Capture the cell that displays the provided text and extract its (X, Y) central coordinate. 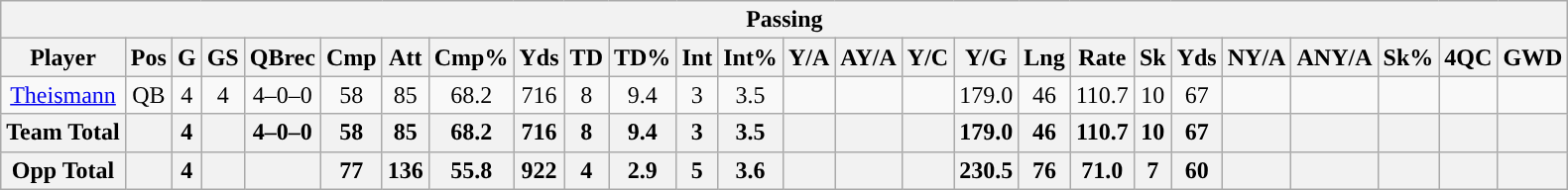
230.5 (986, 170)
Rate (1102, 57)
Y/G (986, 57)
NY/A (1257, 57)
QBrec (282, 57)
2.9 (643, 170)
Lng (1044, 57)
GWD (1533, 57)
922 (540, 170)
Pos (149, 57)
Sk (1152, 57)
Y/C (927, 57)
3.6 (751, 170)
TD% (643, 57)
Int% (751, 57)
TD (586, 57)
QB (149, 95)
4QC (1468, 57)
Att (405, 57)
55.8 (471, 170)
Sk% (1408, 57)
G (186, 57)
136 (405, 170)
Opp Total (63, 170)
71.0 (1102, 170)
Player (63, 57)
GS (222, 57)
AY/A (869, 57)
60 (1196, 170)
Passing (784, 20)
Team Total (63, 133)
ANY/A (1335, 57)
Y/A (808, 57)
76 (1044, 170)
Int (697, 57)
5 (697, 170)
Cmp% (471, 57)
77 (351, 170)
Cmp (351, 57)
7 (1152, 170)
Theismann (63, 95)
